Provide the (X, Y) coordinate of the cell's center where the given text is located.  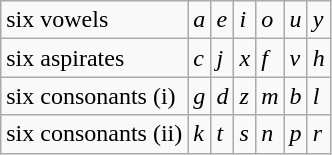
k (200, 134)
a (200, 20)
g (200, 96)
l (318, 96)
c (200, 58)
u (296, 20)
e (222, 20)
r (318, 134)
six consonants (i) (94, 96)
d (222, 96)
i (245, 20)
o (270, 20)
six consonants (ii) (94, 134)
m (270, 96)
y (318, 20)
six vowels (94, 20)
j (222, 58)
s (245, 134)
b (296, 96)
n (270, 134)
t (222, 134)
f (270, 58)
z (245, 96)
h (318, 58)
x (245, 58)
p (296, 134)
v (296, 58)
six aspirates (94, 58)
